Provide the [X, Y] coordinate of the cell's center where the given text is located.  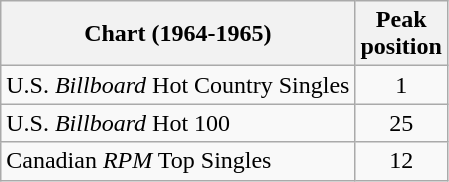
1 [401, 85]
Peakposition [401, 34]
U.S. Billboard Hot Country Singles [178, 85]
25 [401, 123]
12 [401, 161]
Chart (1964-1965) [178, 34]
Canadian RPM Top Singles [178, 161]
U.S. Billboard Hot 100 [178, 123]
